Search for the cell housing the specified text and yield its [x, y] center coordinate. 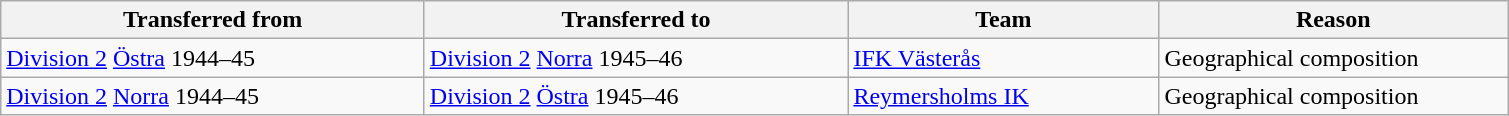
Reason [1334, 20]
Division 2 Norra 1945–46 [636, 58]
Division 2 Norra 1944–45 [213, 96]
Division 2 Östra 1944–45 [213, 58]
Division 2 Östra 1945–46 [636, 96]
Transferred to [636, 20]
Team [1004, 20]
Transferred from [213, 20]
IFK Västerås [1004, 58]
Reymersholms IK [1004, 96]
